Find where the given text appears and provide that cell's center as (X, Y) coordinate. 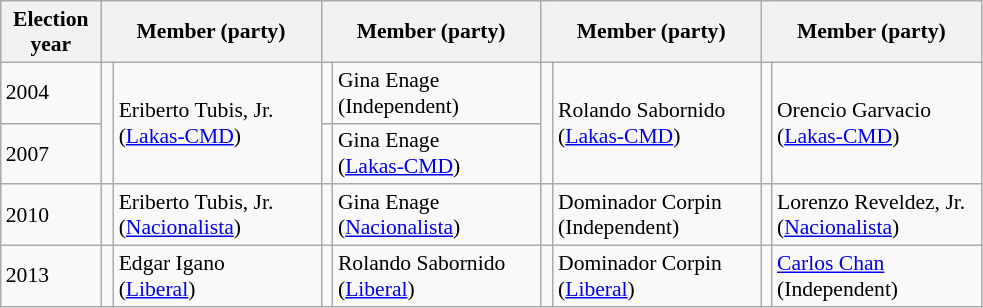
Eriberto Tubis, Jr.(Lakas-CMD) (218, 123)
Edgar Igano(Liberal) (218, 276)
Eriberto Tubis, Jr.(Nacionalista) (218, 216)
2004 (51, 92)
Gina Enage(Nacionalista) (437, 216)
2007 (51, 154)
Electionyear (51, 32)
Gina Enage(Independent) (437, 92)
2013 (51, 276)
Rolando Sabornido(Liberal) (437, 276)
Orencio Garvacio(Lakas-CMD) (876, 123)
2010 (51, 216)
Dominador Corpin(Liberal) (657, 276)
Lorenzo Reveldez, Jr.(Nacionalista) (876, 216)
Rolando Sabornido(Lakas-CMD) (657, 123)
Gina Enage(Lakas-CMD) (437, 154)
Dominador Corpin(Independent) (657, 216)
Carlos Chan(Independent) (876, 276)
